From the cell containing the given text, extract its center point as [x, y] coordinate. 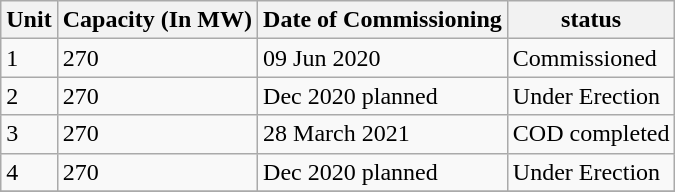
1 [29, 58]
Commissioned [591, 58]
2 [29, 96]
Unit [29, 20]
09 Jun 2020 [383, 58]
4 [29, 172]
28 March 2021 [383, 134]
Capacity (In MW) [157, 20]
3 [29, 134]
status [591, 20]
COD completed [591, 134]
Date of Commissioning [383, 20]
